Detect which cell encompasses the target text, then output its [x, y] center coordinate. 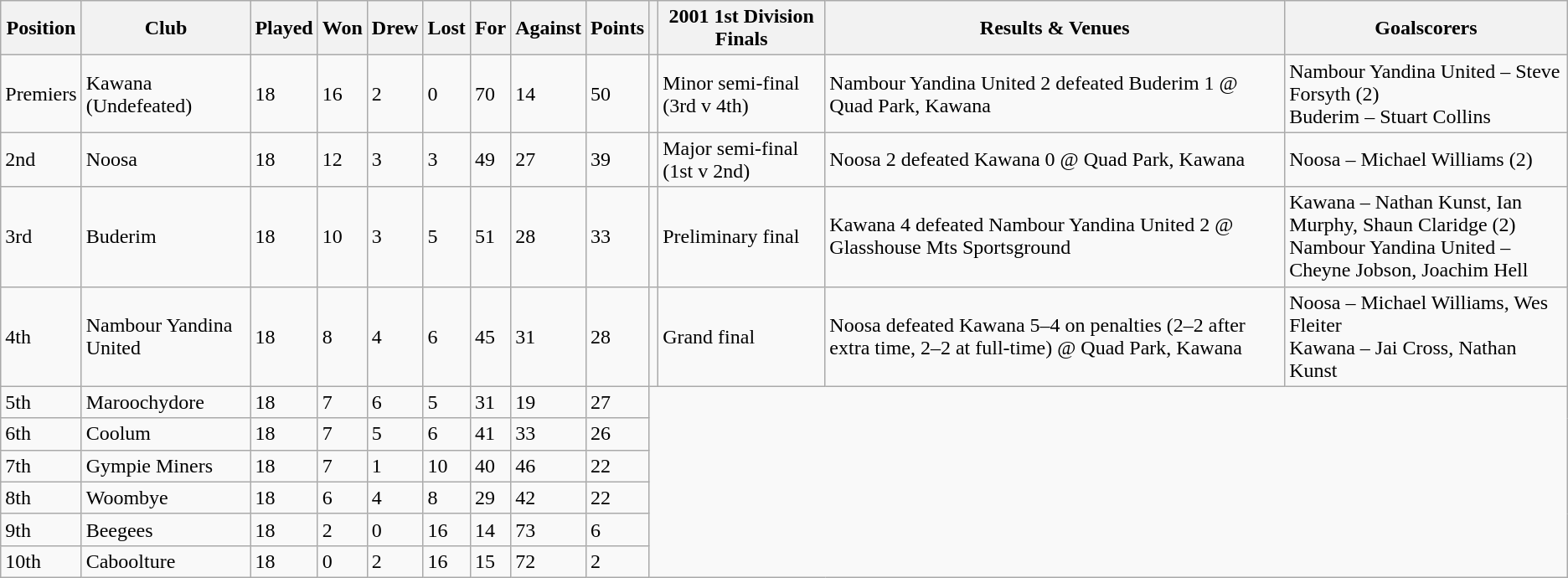
Points [616, 28]
Noosa 2 defeated Kawana 0 @ Quad Park, Kawana [1055, 159]
19 [549, 402]
2nd [41, 159]
Lost [446, 28]
15 [490, 561]
6th [41, 434]
4th [41, 337]
Noosa defeated Kawana 5–4 on penalties (2–2 after extra time, 2–2 at full-time) @ Quad Park, Kawana [1055, 337]
Noosa [166, 159]
29 [490, 498]
Beegees [166, 529]
50 [616, 94]
5th [41, 402]
72 [549, 561]
Club [166, 28]
39 [616, 159]
12 [342, 159]
40 [490, 466]
9th [41, 529]
10th [41, 561]
41 [490, 434]
Noosa – Michael Williams, Wes FleiterKawana – Jai Cross, Nathan Kunst [1426, 337]
49 [490, 159]
Grand final [742, 337]
42 [549, 498]
Position [41, 28]
2001 1st Division Finals [742, 28]
26 [616, 434]
Buderim [166, 236]
45 [490, 337]
Major semi-final (1st v 2nd) [742, 159]
Drew [395, 28]
Nambour Yandina United 2 defeated Buderim 1 @ Quad Park, Kawana [1055, 94]
Noosa – Michael Williams (2) [1426, 159]
Kawana – Nathan Kunst, Ian Murphy, Shaun Claridge (2)Nambour Yandina United – Cheyne Jobson, Joachim Hell [1426, 236]
Maroochydore [166, 402]
7th [41, 466]
Won [342, 28]
Woombye [166, 498]
Goalscorers [1426, 28]
8th [41, 498]
70 [490, 94]
Against [549, 28]
For [490, 28]
Premiers [41, 94]
3rd [41, 236]
Coolum [166, 434]
73 [549, 529]
Preliminary final [742, 236]
Kawana 4 defeated Nambour Yandina United 2 @ Glasshouse Mts Sportsground [1055, 236]
Nambour Yandina United [166, 337]
Caboolture [166, 561]
Results & Venues [1055, 28]
51 [490, 236]
1 [395, 466]
Kawana (Undefeated) [166, 94]
Gympie Miners [166, 466]
Played [284, 28]
Nambour Yandina United – Steve Forsyth (2)Buderim – Stuart Collins [1426, 94]
46 [549, 466]
Minor semi-final (3rd v 4th) [742, 94]
